Locate the cell with the specified text and output its [X, Y] center coordinate. 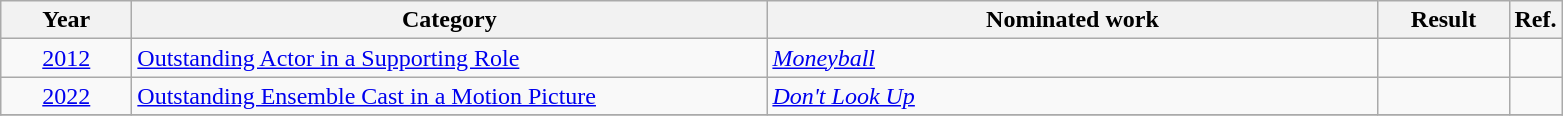
Result [1444, 20]
Don't Look Up [1072, 96]
Ref. [1536, 20]
2012 [66, 58]
Outstanding Ensemble Cast in a Motion Picture [450, 96]
Outstanding Actor in a Supporting Role [450, 58]
2022 [66, 96]
Moneyball [1072, 58]
Year [66, 20]
Nominated work [1072, 20]
Category [450, 20]
